Determine the (X, Y) coordinate at the center of the cell enclosing the given text.  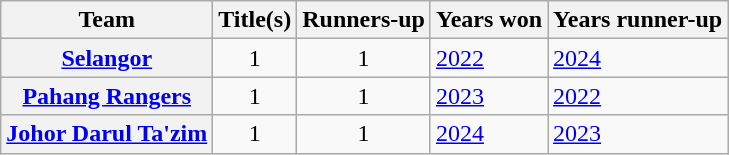
Runners-up (364, 20)
Selangor (107, 58)
Team (107, 20)
Title(s) (255, 20)
Years won (488, 20)
Years runner-up (638, 20)
Johor Darul Ta'zim (107, 134)
Pahang Rangers (107, 96)
